From the cell containing the given text, extract its center point as (X, Y) coordinate. 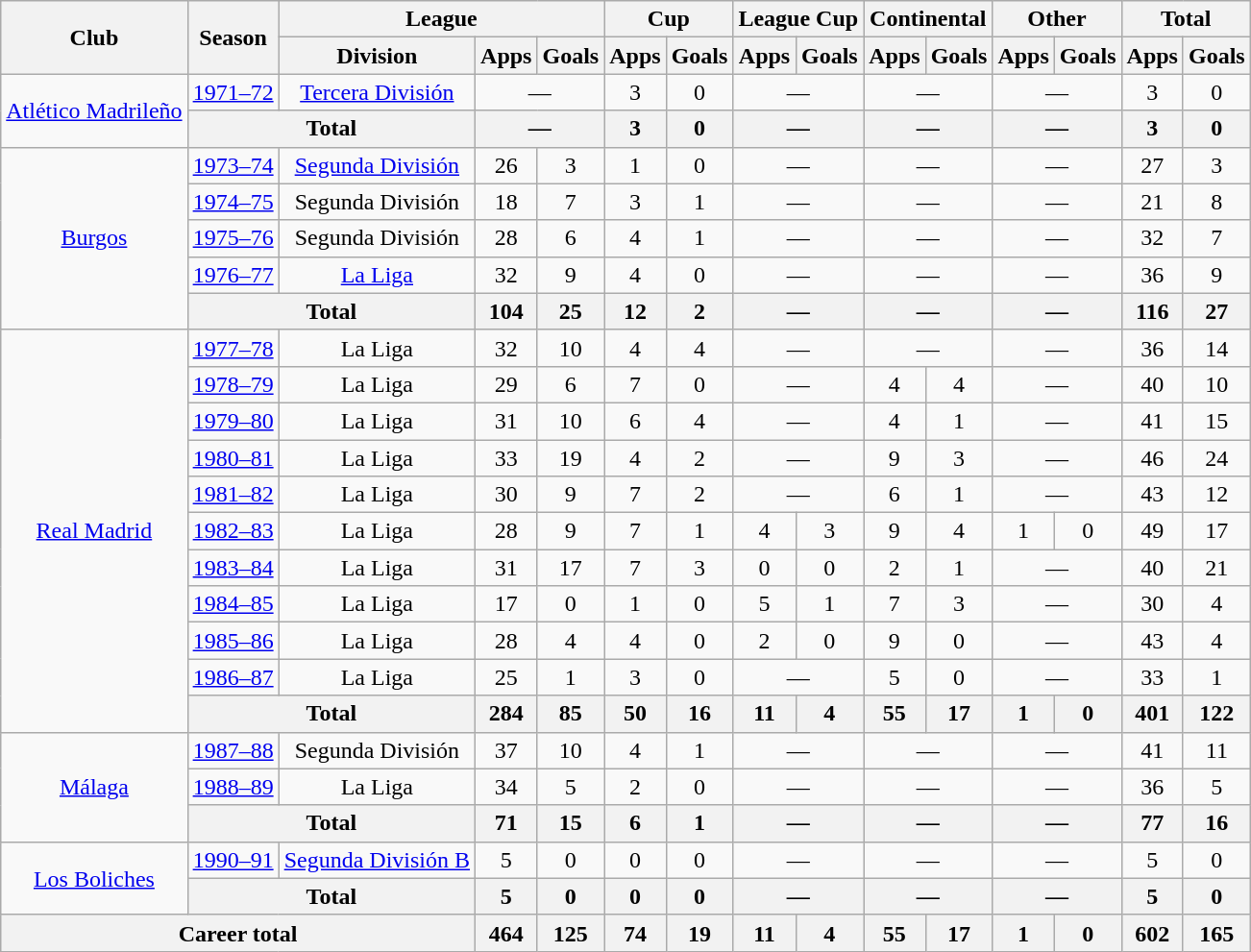
Málaga (94, 787)
18 (506, 202)
1983–84 (233, 568)
Cup (669, 19)
League Cup (798, 19)
85 (571, 714)
1977–78 (233, 348)
1975–76 (233, 238)
14 (1216, 348)
Division (377, 56)
165 (1216, 933)
Burgos (94, 238)
1988–89 (233, 787)
Atlético Madrileño (94, 110)
1990–91 (233, 860)
1984–85 (233, 604)
34 (506, 787)
1978–79 (233, 384)
74 (635, 933)
122 (1216, 714)
Tercera División (377, 92)
Segunda División B (377, 860)
284 (506, 714)
602 (1152, 933)
77 (1152, 823)
26 (506, 165)
49 (1152, 531)
104 (506, 311)
24 (1216, 458)
1979–80 (233, 421)
Real Madrid (94, 530)
1982–83 (233, 531)
464 (506, 933)
1981–82 (233, 495)
1980–81 (233, 458)
1985–86 (233, 641)
125 (571, 933)
League (442, 19)
Continental (928, 19)
37 (506, 750)
Other (1057, 19)
401 (1152, 714)
Club (94, 37)
1986–87 (233, 677)
46 (1152, 458)
8 (1216, 202)
Season (233, 37)
50 (635, 714)
1987–88 (233, 750)
71 (506, 823)
1974–75 (233, 202)
1971–72 (233, 92)
116 (1152, 311)
1976–77 (233, 275)
1973–74 (233, 165)
Career total (238, 933)
Los Boliches (94, 878)
29 (506, 384)
